Extract the [X, Y] coordinate from the center of the cell holding the provided text.  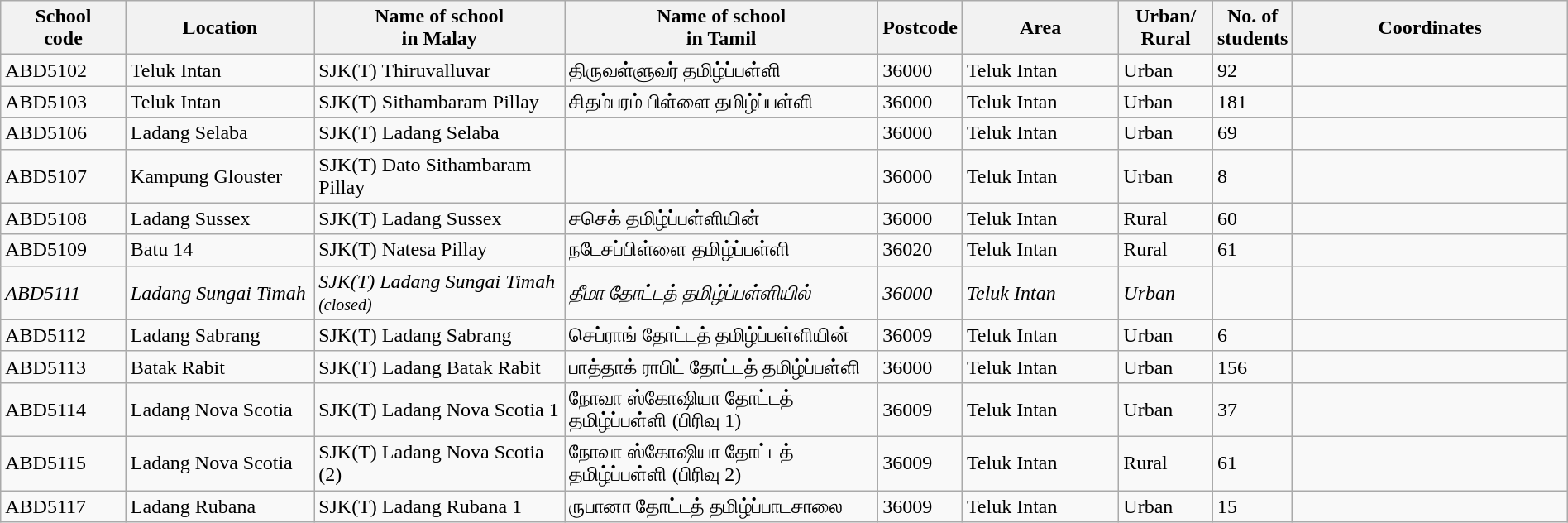
SJK(T) Ladang Selaba [440, 133]
Ladang Sussex [220, 218]
60 [1252, 218]
69 [1252, 133]
சசெக் தமிழ்ப்பள்ளியின் [721, 218]
No. ofstudents [1252, 28]
156 [1252, 367]
Ladang Sabrang [220, 335]
ABD5111 [64, 293]
ABD5117 [64, 506]
Location [220, 28]
15 [1252, 506]
Postcode [920, 28]
Name of schoolin Tamil [721, 28]
6 [1252, 335]
ABD5109 [64, 250]
ABD5115 [64, 463]
Batak Rabit [220, 367]
ABD5106 [64, 133]
நோவா ஸ்கோஷியா தோட்டத் தமிழ்ப்பள்ளி (பிரிவு 1) [721, 409]
திருவள்ளுவர் தமிழ்ப்பள்ளி [721, 70]
ABD5112 [64, 335]
SJK(T) Ladang Nova Scotia 1 [440, 409]
Schoolcode [64, 28]
சிதம்பரம் பிள்ளை தமிழ்ப்பள்ளி [721, 102]
ABD5108 [64, 218]
Name of schoolin Malay [440, 28]
Ladang Selaba [220, 133]
நடேசப்பிள்ளை தமிழ்ப்பள்ளி [721, 250]
SJK(T) Ladang Batak Rabit [440, 367]
SJK(T) Dato Sithambaram Pillay [440, 175]
ABD5114 [64, 409]
Urban/Rural [1166, 28]
ABD5103 [64, 102]
Ladang Rubana [220, 506]
SJK(T) Ladang Rubana 1 [440, 506]
36020 [920, 250]
தீமா தோட்டத் தமிழ்ப்பள்ளியில் [721, 293]
ABD5113 [64, 367]
ABD5102 [64, 70]
நோவா ஸ்கோஷியா தோட்டத் தமிழ்ப்பள்ளி (பிரிவு 2) [721, 463]
SJK(T) Thiruvalluvar [440, 70]
SJK(T) Ladang Sussex [440, 218]
8 [1252, 175]
SJK(T) Sithambaram Pillay [440, 102]
ABD5107 [64, 175]
Kampung Glouster [220, 175]
92 [1252, 70]
ருபானா தோட்டத் தமிழ்ப்பாடசாலை [721, 506]
SJK(T) Ladang Sungai Timah(closed) [440, 293]
Coordinates [1430, 28]
SJK(T) Natesa Pillay [440, 250]
SJK(T) Ladang Sabrang [440, 335]
Batu 14 [220, 250]
பாத்தாக் ராபிட் தோட்டத் தமிழ்ப்பள்ளி [721, 367]
செப்ராங் தோட்டத் தமிழ்ப்பள்ளியின் [721, 335]
Area [1040, 28]
SJK(T) Ladang Nova Scotia (2) [440, 463]
Ladang Sungai Timah [220, 293]
37 [1252, 409]
181 [1252, 102]
